Return the [x, y] coordinate for the center point of the cell that contains the specified text.  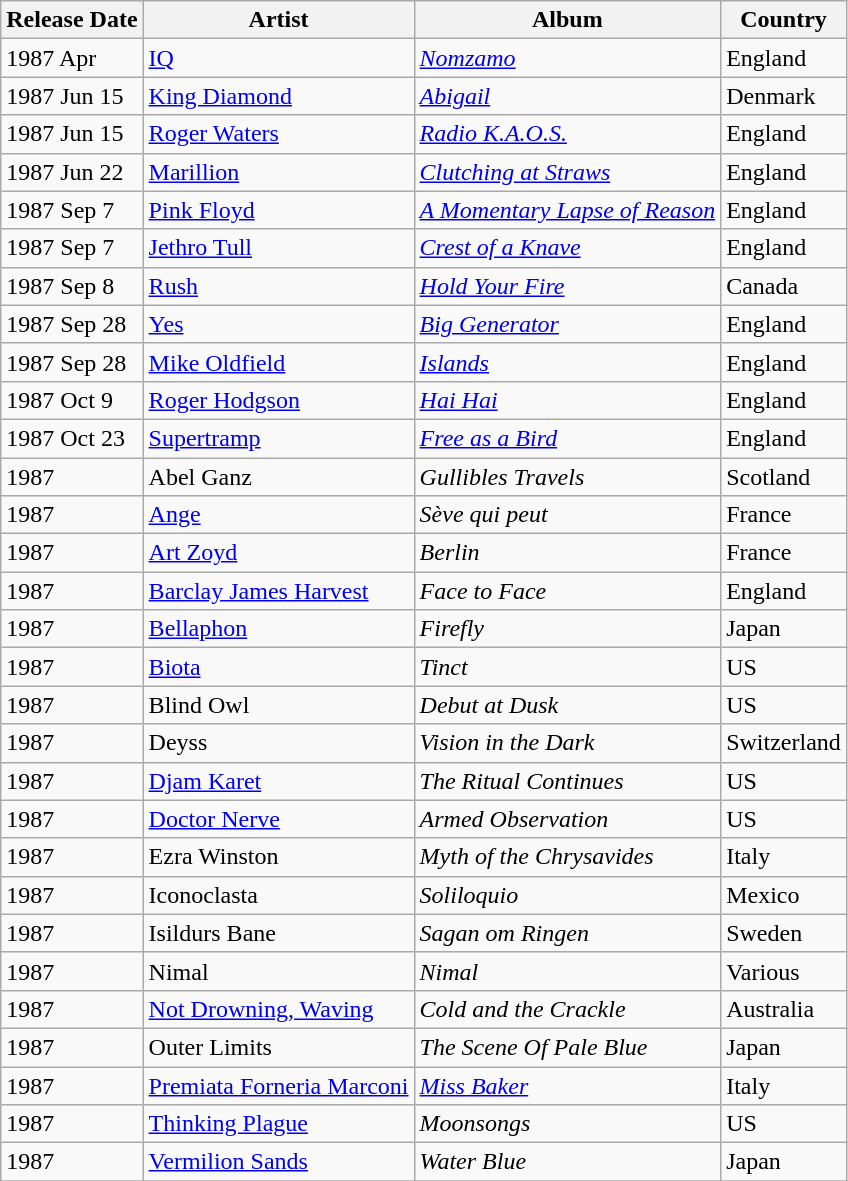
Australia [784, 1009]
Ange [278, 515]
Abel Ganz [278, 477]
Radio K.A.O.S. [568, 134]
Roger Waters [278, 134]
Sève qui peut [568, 515]
Myth of the Chrysavides [568, 857]
Soliloquio [568, 895]
Big Generator [568, 324]
Berlin [568, 553]
Premiata Forneria Marconi [278, 1085]
Marillion [278, 172]
Switzerland [784, 743]
Doctor Nerve [278, 819]
Crest of a Knave [568, 248]
Moonsongs [568, 1124]
Jethro Tull [278, 248]
Mike Oldfield [278, 362]
Not Drowning, Waving [278, 1009]
Supertramp [278, 438]
The Scene Of Pale Blue [568, 1047]
Vermilion Sands [278, 1162]
Cold and the Crackle [568, 1009]
Iconoclasta [278, 895]
Nomzamo [568, 58]
Miss Baker [568, 1085]
Face to Face [568, 591]
Firefly [568, 629]
Deyss [278, 743]
IQ [278, 58]
Biota [278, 667]
Denmark [784, 96]
Art Zoyd [278, 553]
Free as a Bird [568, 438]
Various [784, 971]
1987 Jun 22 [72, 172]
Blind Owl [278, 705]
Debut at Dusk [568, 705]
1987 Apr [72, 58]
Sweden [784, 933]
Scotland [784, 477]
A Momentary Lapse of Reason [568, 210]
Artist [278, 20]
Bellaphon [278, 629]
Abigail [568, 96]
Canada [784, 286]
Djam Karet [278, 781]
King Diamond [278, 96]
Barclay James Harvest [278, 591]
Release Date [72, 20]
Tinct [568, 667]
Roger Hodgson [278, 400]
Mexico [784, 895]
Hold Your Fire [568, 286]
1987 Sep 8 [72, 286]
The Ritual Continues [568, 781]
1987 Oct 23 [72, 438]
Armed Observation [568, 819]
Pink Floyd [278, 210]
Hai Hai [568, 400]
Gullibles Travels [568, 477]
Outer Limits [278, 1047]
Islands [568, 362]
Country [784, 20]
Ezra Winston [278, 857]
1987 Oct 9 [72, 400]
Album [568, 20]
Thinking Plague [278, 1124]
Vision in the Dark [568, 743]
Sagan om Ringen [568, 933]
Isildurs Bane [278, 933]
Rush [278, 286]
Clutching at Straws [568, 172]
Water Blue [568, 1162]
Yes [278, 324]
